Return the (X, Y) coordinate for the center point of the cell that contains the specified text.  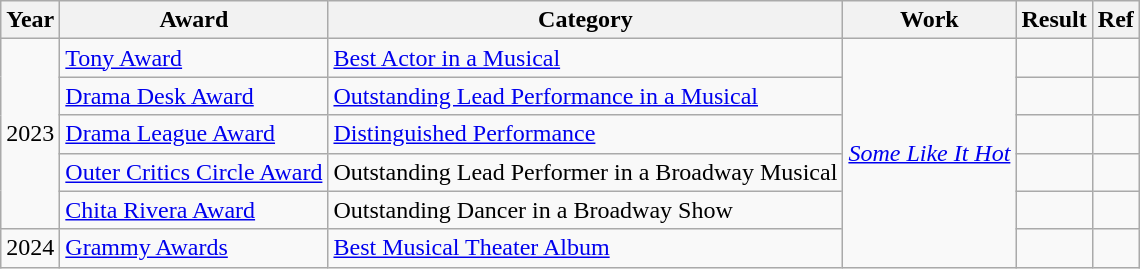
2024 (30, 248)
Outstanding Dancer in a Broadway Show (586, 210)
Drama League Award (194, 134)
Outstanding Lead Performance in a Musical (586, 96)
Some Like It Hot (930, 153)
Best Actor in a Musical (586, 58)
2023 (30, 134)
Award (194, 20)
Outer Critics Circle Award (194, 172)
Grammy Awards (194, 248)
Year (30, 20)
Drama Desk Award (194, 96)
Work (930, 20)
Category (586, 20)
Outstanding Lead Performer in a Broadway Musical (586, 172)
Ref (1116, 20)
Result (1054, 20)
Distinguished Performance (586, 134)
Best Musical Theater Album (586, 248)
Chita Rivera Award (194, 210)
Tony Award (194, 58)
